Return the [X, Y] coordinate for the center point of the cell that contains the specified text.  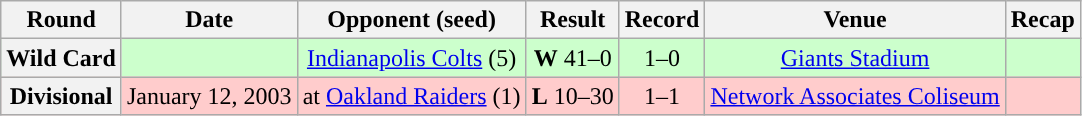
at Oakland Raiders (1) [412, 96]
W 41–0 [572, 58]
Result [572, 20]
Indianapolis Colts (5) [412, 58]
Date [209, 20]
Wild Card [62, 58]
Record [662, 20]
Network Associates Coliseum [855, 96]
1–0 [662, 58]
Venue [855, 20]
Giants Stadium [855, 58]
Divisional [62, 96]
Recap [1042, 20]
L 10–30 [572, 96]
1–1 [662, 96]
January 12, 2003 [209, 96]
Opponent (seed) [412, 20]
Round [62, 20]
